Detect which cell encompasses the target text, then output its (X, Y) center coordinate. 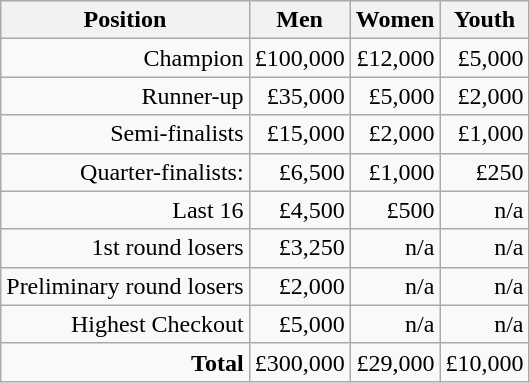
Women (395, 20)
Position (125, 20)
Runner-up (125, 96)
Highest Checkout (125, 324)
Men (300, 20)
£4,500 (300, 210)
Last 16 (125, 210)
£500 (395, 210)
£35,000 (300, 96)
£6,500 (300, 172)
1st round losers (125, 248)
£3,250 (300, 248)
£15,000 (300, 134)
Total (125, 362)
Semi-finalists (125, 134)
Quarter-finalists: (125, 172)
£29,000 (395, 362)
Preliminary round losers (125, 286)
Champion (125, 58)
Youth (484, 20)
£10,000 (484, 362)
£250 (484, 172)
£100,000 (300, 58)
£300,000 (300, 362)
£12,000 (395, 58)
